From the cell containing the given text, extract its center point as (x, y) coordinate. 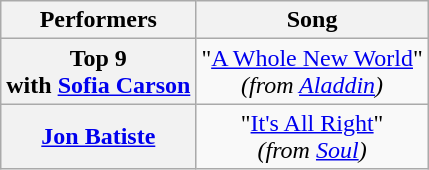
Performers (98, 20)
Song (312, 20)
Top 9with Sofia Carson (98, 72)
"It's All Right"(from Soul) (312, 136)
Jon Batiste (98, 136)
"A Whole New World"(from Aladdin) (312, 72)
